Scan for the cell matching the given text and deliver its (X, Y) coordinate at center. 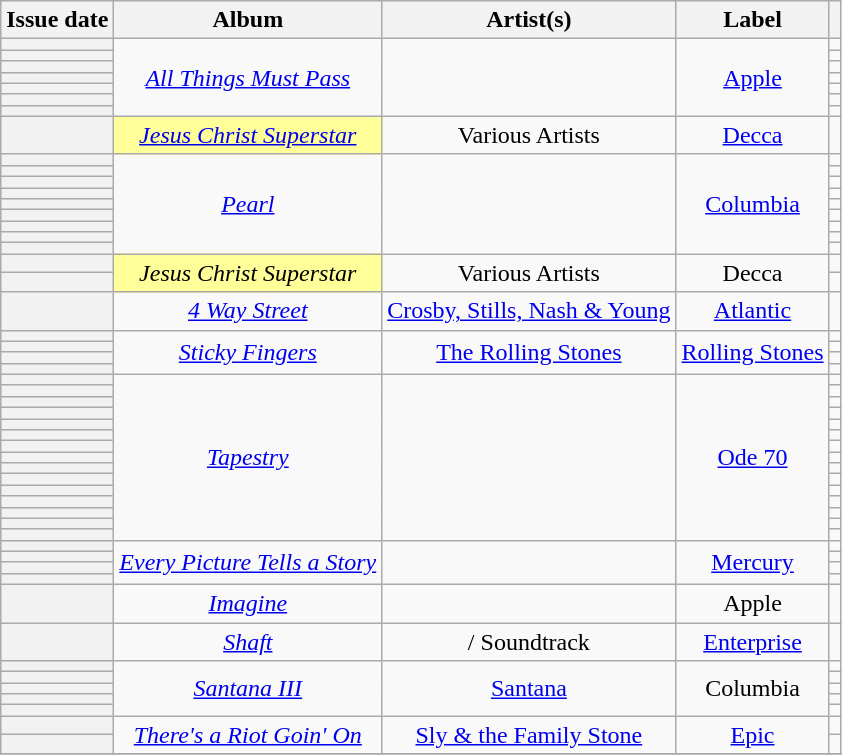
Label (752, 20)
Rolling Stones (752, 352)
Santana III (248, 688)
Enterprise (752, 641)
Shaft (248, 641)
Crosby, Stills, Nash & Young (529, 311)
/ Soundtrack (529, 641)
Tapestry (248, 457)
All Things Must Pass (248, 78)
4 Way Street (248, 311)
Santana (529, 688)
Mercury (752, 562)
Ode 70 (752, 457)
Issue date (58, 20)
Album (248, 20)
Artist(s) (529, 20)
Sly & the Family Stone (529, 735)
The Rolling Stones (529, 352)
Sticky Fingers (248, 352)
There's a Riot Goin' On (248, 735)
Every Picture Tells a Story (248, 562)
Epic (752, 735)
Imagine (248, 603)
Atlantic (752, 311)
Pearl (248, 204)
